Output the (X, Y) coordinate of the center of the cell containing the given text.  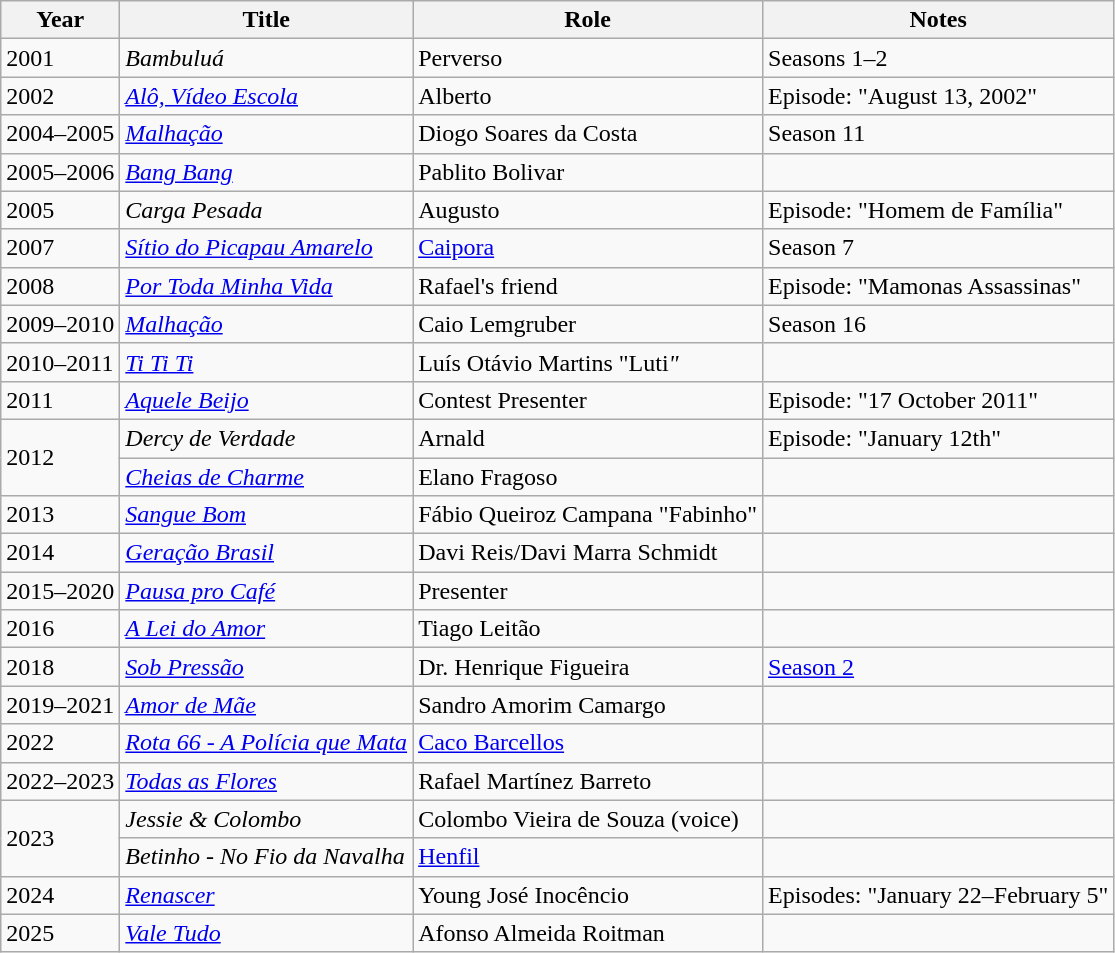
Elano Fragoso (588, 477)
Pausa pro Café (266, 591)
Rafael Martínez Barreto (588, 781)
Year (60, 20)
Augusto (588, 210)
2013 (60, 515)
2022 (60, 743)
Davi Reis/Davi Marra Schmidt (588, 553)
Dercy de Verdade (266, 438)
Luís Otávio Martins "Luti" (588, 362)
2002 (60, 96)
Afonso Almeida Roitman (588, 933)
Title (266, 20)
Contest Presenter (588, 400)
Sangue Bom (266, 515)
Betinho - No Fio da Navalha (266, 857)
Henfil (588, 857)
2022–2023 (60, 781)
Season 2 (938, 667)
Notes (938, 20)
Episode: "August 13, 2002" (938, 96)
Bambuluá (266, 58)
Carga Pesada (266, 210)
Fábio Queiroz Campana "Fabinho" (588, 515)
2005 (60, 210)
Bang Bang (266, 172)
Episode: "Homem de Família" (938, 210)
2019–2021 (60, 705)
2012 (60, 457)
Cheias de Charme (266, 477)
2008 (60, 286)
Season 11 (938, 134)
Jessie & Colombo (266, 819)
Tiago Leitão (588, 629)
Episode: "Mamonas Assassinas" (938, 286)
Arnald (588, 438)
Episodes: "January 22–February 5" (938, 895)
2005–2006 (60, 172)
2004–2005 (60, 134)
Alberto (588, 96)
Diogo Soares da Costa (588, 134)
Rafael's friend (588, 286)
Sítio do Picapau Amarelo (266, 248)
Sandro Amorim Camargo (588, 705)
2014 (60, 553)
Por Toda Minha Vida (266, 286)
Caipora (588, 248)
Ti Ti Ti (266, 362)
Episode: "17 October 2011" (938, 400)
2015–2020 (60, 591)
Seasons 1–2 (938, 58)
Vale Tudo (266, 933)
Season 16 (938, 324)
Caco Barcellos (588, 743)
Colombo Vieira de Souza (voice) (588, 819)
2009–2010 (60, 324)
Role (588, 20)
A Lei do Amor (266, 629)
Episode: "January 12th" (938, 438)
Geração Brasil (266, 553)
2024 (60, 895)
Sob Pressão (266, 667)
Amor de Mãe (266, 705)
2007 (60, 248)
Season 7 (938, 248)
Todas as Flores (266, 781)
Rota 66 - A Polícia que Mata (266, 743)
2001 (60, 58)
2018 (60, 667)
Aquele Beijo (266, 400)
2025 (60, 933)
2010–2011 (60, 362)
Caio Lemgruber (588, 324)
Pablito Bolivar (588, 172)
Perverso (588, 58)
Dr. Henrique Figueira (588, 667)
Renascer (266, 895)
2011 (60, 400)
Presenter (588, 591)
2016 (60, 629)
2023 (60, 838)
Young José Inocêncio (588, 895)
Alô, Vídeo Escola (266, 96)
